Locate the cell with the specified text and output its (x, y) center coordinate. 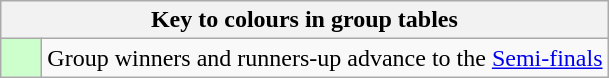
Key to colours in group tables (304, 20)
Group winners and runners-up advance to the Semi-finals (325, 58)
